Capture the cell that displays the provided text and extract its [x, y] central coordinate. 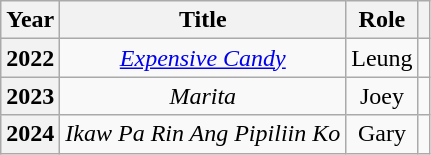
Joey [382, 96]
Title [203, 20]
2023 [30, 96]
Marita [203, 96]
Leung [382, 58]
Expensive Candy [203, 58]
Gary [382, 134]
2022 [30, 58]
Role [382, 20]
2024 [30, 134]
Year [30, 20]
Ikaw Pa Rin Ang Pipiliin Ko [203, 134]
